Return the (x, y) coordinate for the center point of the cell that contains the specified text.  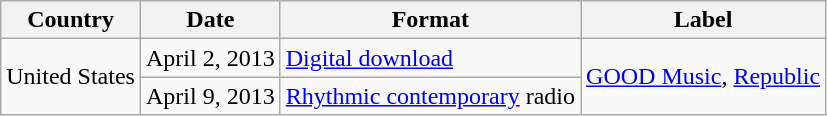
Country (71, 20)
Format (430, 20)
Label (704, 20)
GOOD Music, Republic (704, 77)
Date (210, 20)
April 2, 2013 (210, 58)
United States (71, 77)
Rhythmic contemporary radio (430, 96)
April 9, 2013 (210, 96)
Digital download (430, 58)
